Scan for the cell matching the given text and deliver its [x, y] coordinate at center. 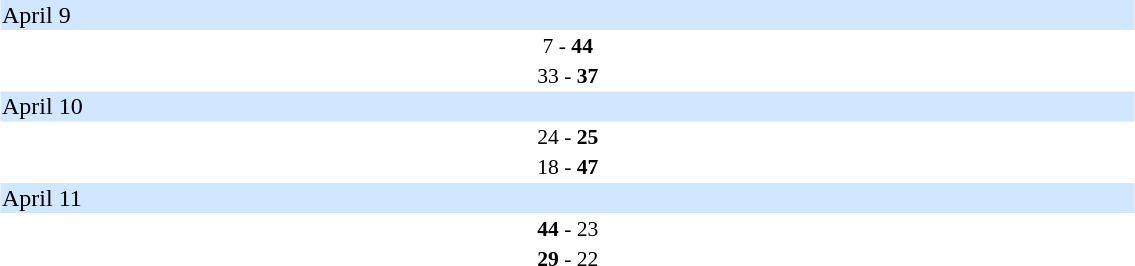
24 - 25 [568, 137]
18 - 47 [568, 167]
April 9 [568, 15]
7 - 44 [568, 46]
April 10 [568, 107]
April 11 [568, 198]
44 - 23 [568, 228]
33 - 37 [568, 76]
